From the cell containing the given text, extract its center point as [x, y] coordinate. 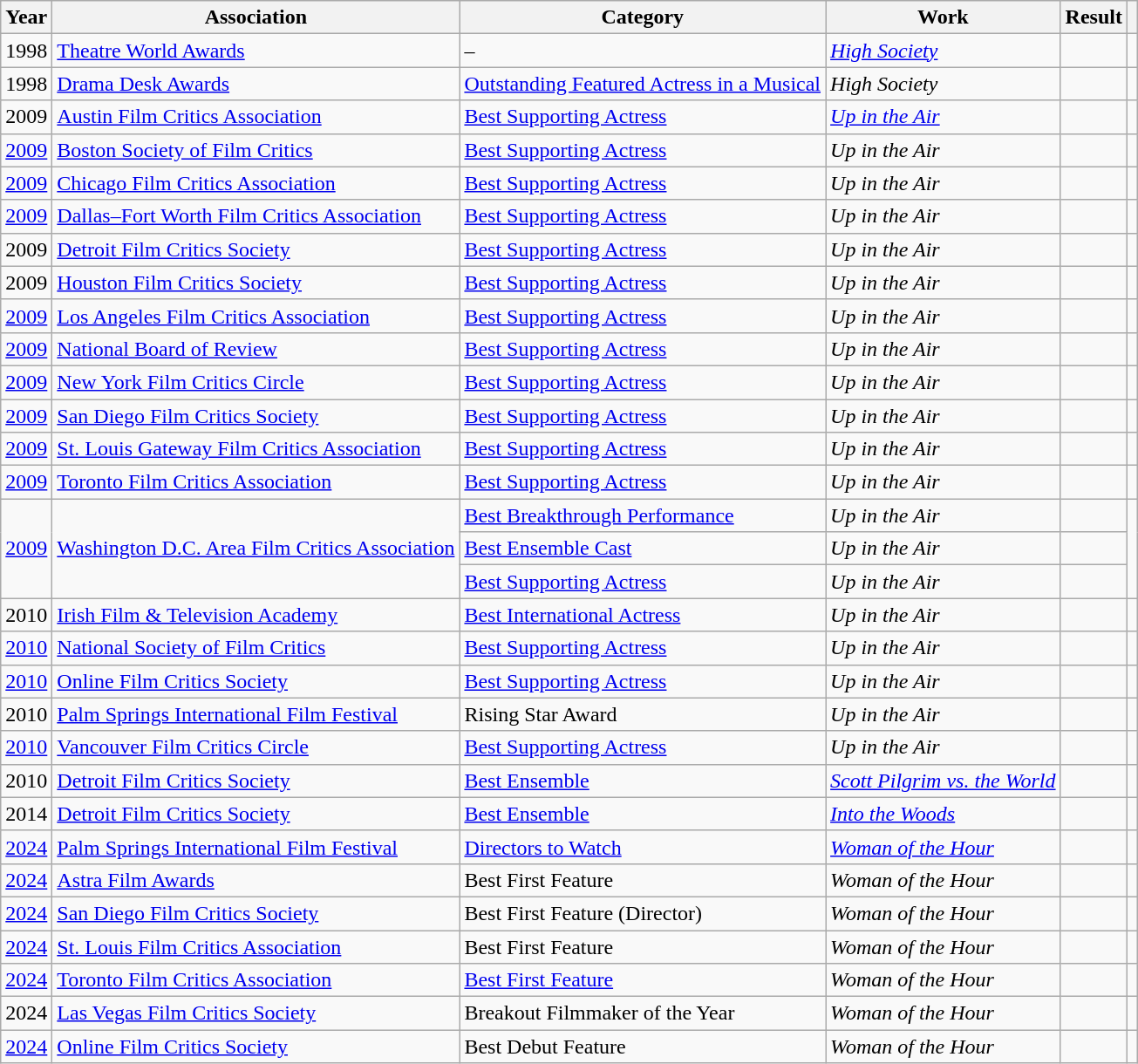
Drama Desk Awards [256, 84]
Best Debut Feature [643, 1047]
Breakout Filmmaker of the Year [643, 1013]
Work [944, 17]
Best First Feature (Director) [643, 913]
St. Louis Film Critics Association [256, 946]
St. Louis Gateway Film Critics Association [256, 449]
New York Film Critics Circle [256, 382]
Best International Actress [643, 615]
2014 [26, 814]
Chicago Film Critics Association [256, 183]
Astra Film Awards [256, 880]
Year [26, 17]
Best Breakthrough Performance [643, 515]
Houston Film Critics Society [256, 283]
Los Angeles Film Critics Association [256, 316]
Into the Woods [944, 814]
Boston Society of Film Critics [256, 150]
Result [1094, 17]
National Society of Film Critics [256, 648]
National Board of Review [256, 349]
Best Ensemble Cast [643, 549]
Association [256, 17]
Rising Star Award [643, 714]
Directors to Watch [643, 847]
Category [643, 17]
Dallas–Fort Worth Film Critics Association [256, 216]
Las Vegas Film Critics Society [256, 1013]
– [643, 51]
Washington D.C. Area Film Critics Association [256, 549]
Theatre World Awards [256, 51]
Austin Film Critics Association [256, 117]
Scott Pilgrim vs. the World [944, 781]
Outstanding Featured Actress in a Musical [643, 84]
Vancouver Film Critics Circle [256, 747]
Irish Film & Television Academy [256, 615]
